Capture the cell that displays the provided text and extract its (x, y) central coordinate. 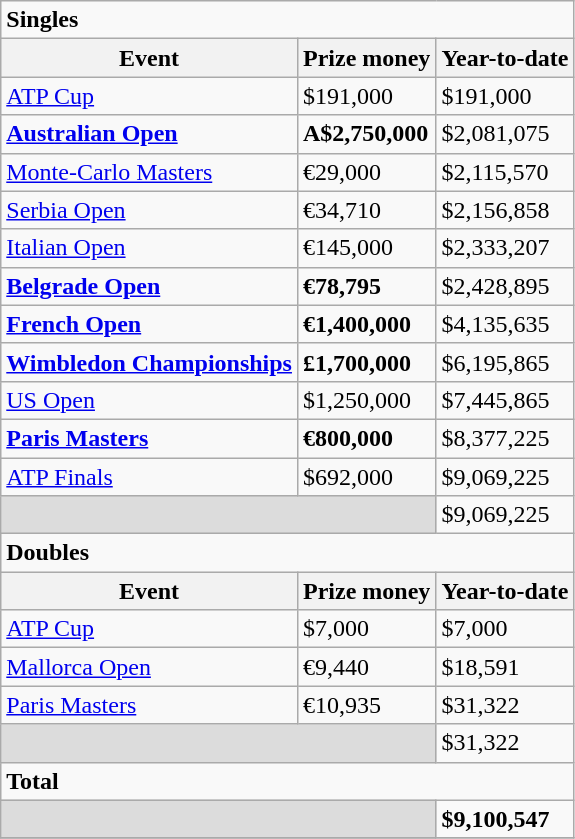
Singles (288, 20)
Serbia Open (150, 210)
€78,795 (366, 286)
€10,935 (366, 705)
$2,156,858 (505, 210)
$7,445,865 (505, 400)
French Open (150, 324)
A$2,750,000 (366, 134)
$2,428,895 (505, 286)
£1,700,000 (366, 362)
Total (288, 781)
$2,333,207 (505, 248)
Doubles (288, 553)
US Open (150, 400)
$2,081,075 (505, 134)
€145,000 (366, 248)
Wimbledon Championships (150, 362)
€34,710 (366, 210)
Monte-Carlo Masters (150, 172)
ATP Finals (150, 477)
€9,440 (366, 667)
Mallorca Open (150, 667)
€29,000 (366, 172)
$18,591 (505, 667)
$6,195,865 (505, 362)
$8,377,225 (505, 438)
€800,000 (366, 438)
Belgrade Open (150, 286)
Australian Open (150, 134)
$1,250,000 (366, 400)
€1,400,000 (366, 324)
$9,100,547 (505, 819)
$692,000 (366, 477)
Italian Open (150, 248)
$4,135,635 (505, 324)
$2,115,570 (505, 172)
